Pinpoint the cell where the given text exists, returning its [x, y] midpoint coordinate. 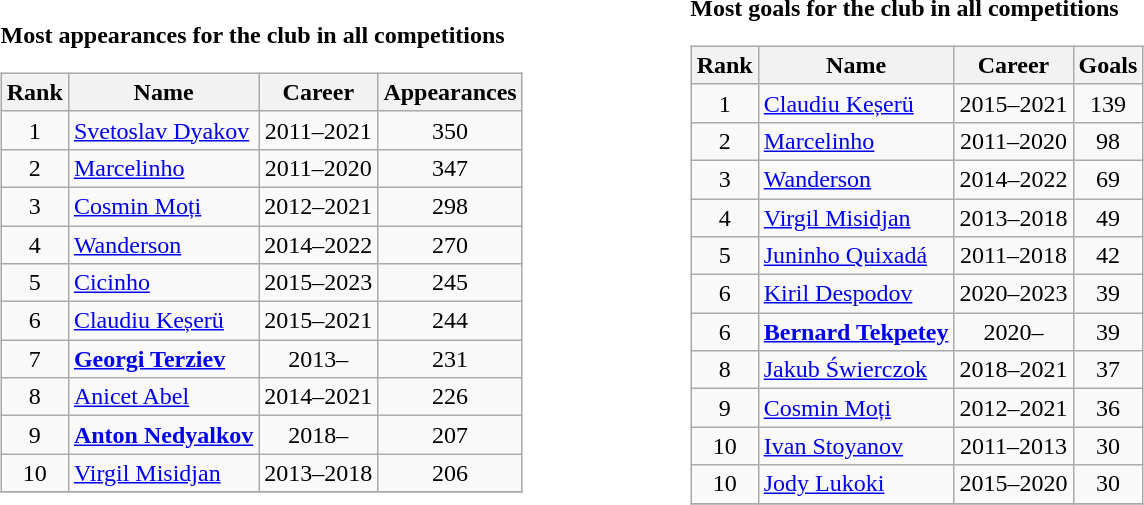
69 [1108, 179]
2011–2018 [1014, 256]
2014–2021 [318, 397]
2013– [318, 359]
206 [450, 473]
Juninho Quixadá [856, 256]
298 [450, 206]
Georgi Terziev [163, 359]
2011–2013 [1014, 446]
231 [450, 359]
37 [1108, 370]
207 [450, 435]
226 [450, 397]
Jody Lukoki [856, 484]
350 [450, 130]
270 [450, 245]
Cicinho [163, 283]
2011–2021 [318, 130]
98 [1108, 141]
2020–2023 [1014, 294]
2020– [1014, 332]
7 [34, 359]
2015–2023 [318, 283]
347 [450, 168]
2015–2020 [1014, 484]
42 [1108, 256]
Anicet Abel [163, 397]
Kiril Despodov [856, 294]
Ivan Stoyanov [856, 446]
2018–2021 [1014, 370]
Appearances [450, 92]
245 [450, 283]
139 [1108, 103]
36 [1108, 408]
Jakub Świerczok [856, 370]
Anton Nedyalkov [163, 435]
Svetoslav Dyakov [163, 130]
Bernard Tekpetey [856, 332]
Goals [1108, 65]
49 [1108, 217]
2018– [318, 435]
244 [450, 321]
